Locate the cell with the specified text and output its (x, y) center coordinate. 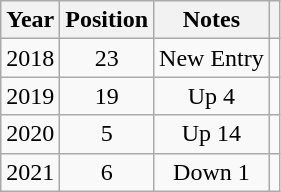
Down 1 (212, 172)
New Entry (212, 58)
23 (107, 58)
5 (107, 134)
Up 14 (212, 134)
19 (107, 96)
2019 (30, 96)
2021 (30, 172)
Notes (212, 20)
Year (30, 20)
2018 (30, 58)
6 (107, 172)
2020 (30, 134)
Up 4 (212, 96)
Position (107, 20)
